Return (x, y) of the center of cell containing provided text 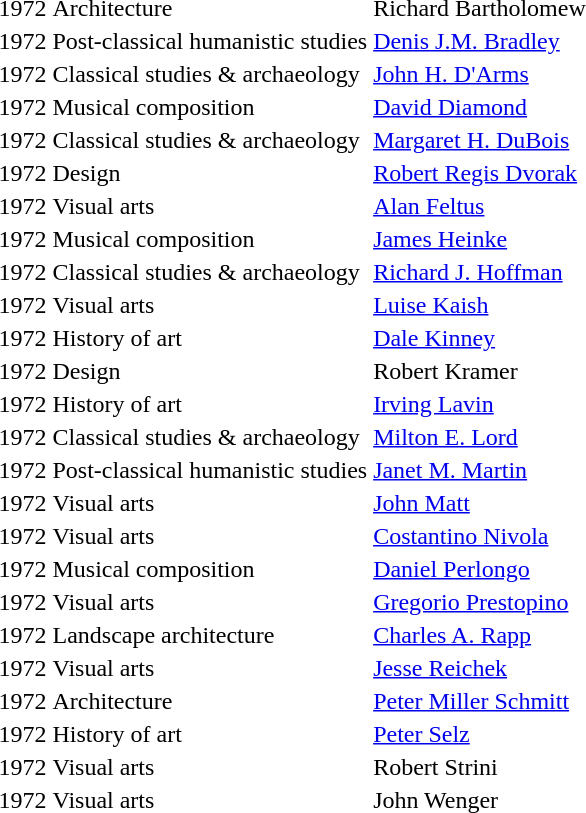
Landscape architecture (210, 635)
Architecture (210, 701)
